Extract the [X, Y] coordinate from the center of the cell holding the provided text.  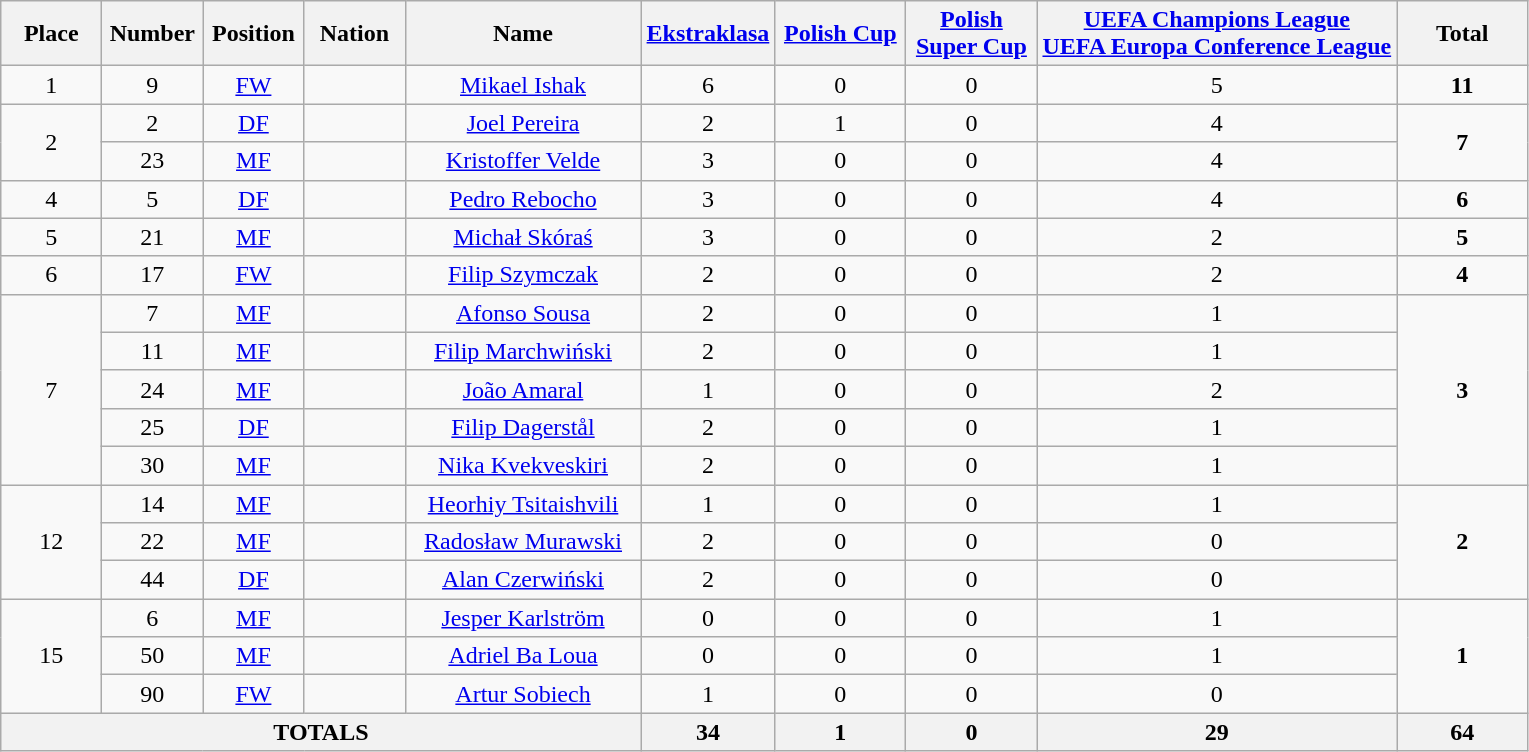
9 [152, 85]
90 [152, 694]
Adriel Ba Loua [523, 656]
30 [152, 465]
14 [152, 503]
Number [152, 34]
Artur Sobiech [523, 694]
Jesper Karlström [523, 618]
Position [254, 34]
22 [152, 542]
Kristoffer Velde [523, 161]
Joel Pereira [523, 123]
Name [523, 34]
Radosław Murawski [523, 542]
João Amaral [523, 389]
Ekstraklasa [708, 34]
Total [1462, 34]
Polish Super Cup [972, 34]
34 [708, 732]
23 [152, 161]
44 [152, 580]
21 [152, 237]
Filip Marchwiński [523, 351]
15 [52, 656]
Polish Cup [840, 34]
Pedro Rebocho [523, 199]
Michał Skóraś [523, 237]
Alan Czerwiński [523, 580]
50 [152, 656]
Mikael Ishak [523, 85]
TOTALS [321, 732]
17 [152, 275]
Heorhiy Tsitaishvili [523, 503]
64 [1462, 732]
Place [52, 34]
25 [152, 427]
12 [52, 541]
29 [1217, 732]
Filip Szymczak [523, 275]
UEFA Champions LeagueUEFA Europa Conference League [1217, 34]
24 [152, 389]
Afonso Sousa [523, 313]
Nation [354, 34]
Nika Kvekveskiri [523, 465]
Filip Dagerstål [523, 427]
